Provide the (x, y) coordinate of the cell's center where the given text is located.  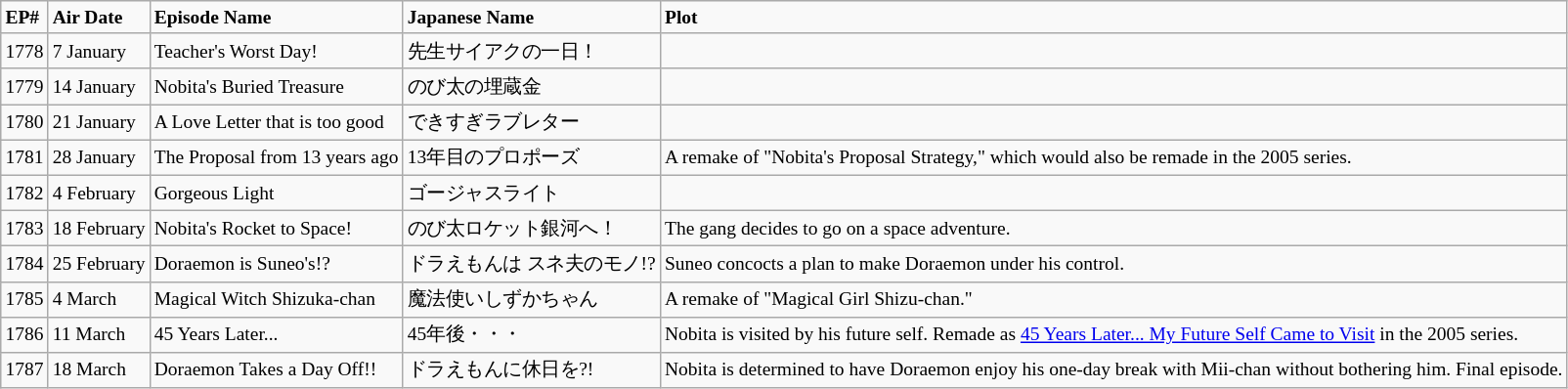
1780 (24, 122)
4 March (99, 299)
18 February (99, 228)
Nobita is visited by his future self. Remade as 45 Years Later... My Future Self Came to Visit in the 2005 series. (1113, 334)
1785 (24, 299)
1787 (24, 370)
28 January (99, 157)
Gorgeous Light (276, 193)
The Proposal from 13 years ago (276, 157)
Japanese Name (532, 18)
25 February (99, 264)
Episode Name (276, 18)
先生サイアクの一日！ (532, 51)
A Love Letter that is too good (276, 122)
ドラえもんに休日を?! (532, 370)
11 March (99, 334)
21 January (99, 122)
The gang decides to go on a space adventure. (1113, 228)
4 February (99, 193)
Nobita is determined to have Doraemon enjoy his one-day break with Mii-chan without bothering him. Final episode. (1113, 370)
魔法使いしずかちゃん (532, 299)
13年目のプロポーズ (532, 157)
45 Years Later... (276, 334)
A remake of "Nobita's Proposal Strategy," which would also be remade in the 2005 series. (1113, 157)
1783 (24, 228)
1784 (24, 264)
Nobita's Buried Treasure (276, 86)
できすぎラブレター (532, 122)
Magical Witch Shizuka-chan (276, 299)
1778 (24, 51)
ドラえもんは スネ夫のモノ!? (532, 264)
1779 (24, 86)
ゴージャスライト (532, 193)
45年後・・・ (532, 334)
Plot (1113, 18)
Doraemon is Suneo's!? (276, 264)
のび太ロケット銀河へ！ (532, 228)
A remake of "Magical Girl Shizu-chan." (1113, 299)
7 January (99, 51)
EP# (24, 18)
18 March (99, 370)
Suneo concocts a plan to make Doraemon under his control. (1113, 264)
1781 (24, 157)
Teacher's Worst Day! (276, 51)
Nobita's Rocket to Space! (276, 228)
のび太の埋蔵金 (532, 86)
Doraemon Takes a Day Off!! (276, 370)
14 January (99, 86)
1782 (24, 193)
Air Date (99, 18)
1786 (24, 334)
